Locate the cell with the specified text and output its [X, Y] center coordinate. 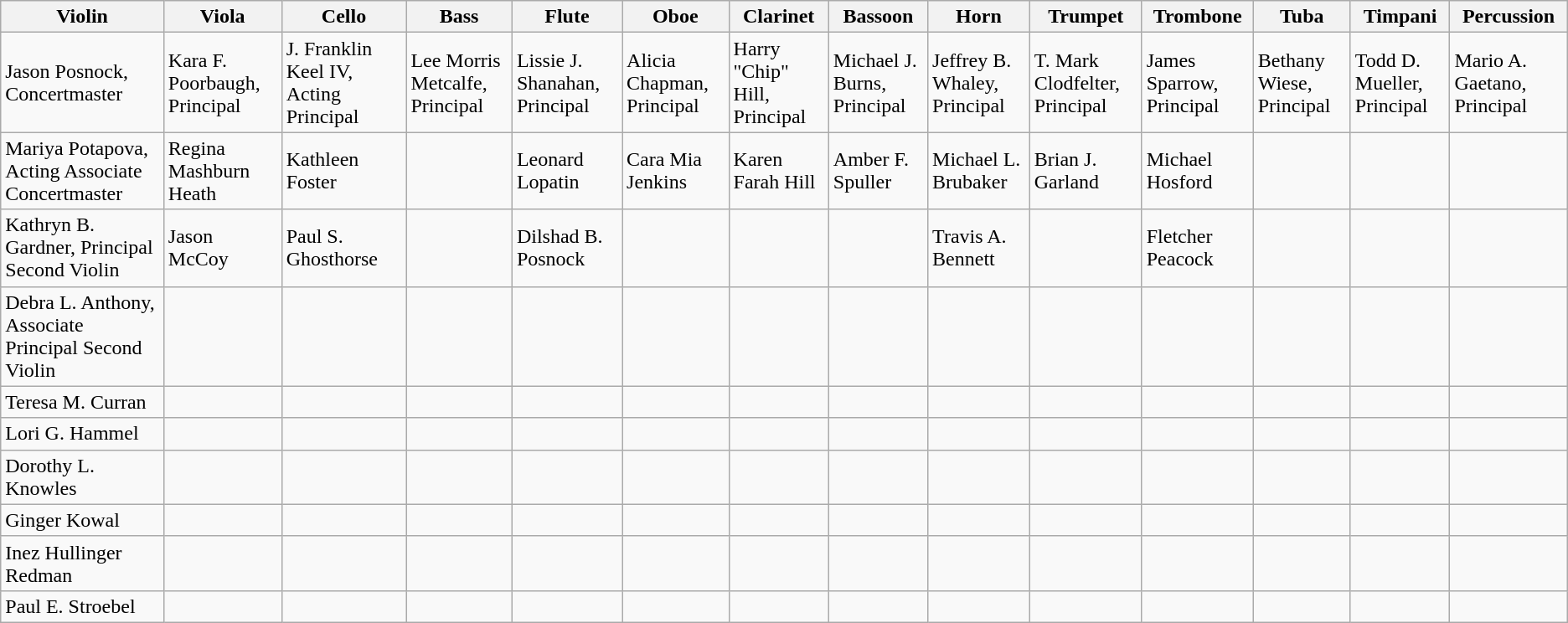
Lori G. Hammel [82, 434]
James Sparrow, Principal [1198, 82]
Todd D. Mueller, Principal [1400, 82]
Flute [566, 17]
Trumpet [1086, 17]
Timpani [1400, 17]
Michael L. Brubaker [979, 171]
Viola [223, 17]
Leonard Lopatin [566, 171]
T. Mark Clodfelter, Principal [1086, 82]
Amber F. Spuller [878, 171]
Mario A. Gaetano, Principal [1509, 82]
Kara F. Poorbaugh, Principal [223, 82]
Cara Mia Jenkins [676, 171]
Percussion [1509, 17]
Dilshad B. Posnock [566, 248]
J. Franklin Keel IV, Acting Principal [343, 82]
Kathryn B. Gardner, Principal Second Violin [82, 248]
Horn [979, 17]
Tuba [1302, 17]
Jason Posnock, Concertmaster [82, 82]
Clarinet [779, 17]
Regina Mashburn Heath [223, 171]
Travis A. Bennett [979, 248]
Inez Hullinger Redman [82, 563]
Oboe [676, 17]
Paul E. Stroebel [82, 606]
Bassoon [878, 17]
Harry "Chip" Hill, Principal [779, 82]
Ginger Kowal [82, 520]
Lee Morris Metcalfe, Principal [459, 82]
Teresa M. Curran [82, 402]
Alicia Chapman, Principal [676, 82]
Lissie J. Shanahan, Principal [566, 82]
Michael J. Burns, Principal [878, 82]
Violin [82, 17]
Karen Farah Hill [779, 171]
Mariya Potapova, Acting Associate Concertmaster [82, 171]
Brian J. Garland [1086, 171]
Kathleen Foster [343, 171]
Bass [459, 17]
Paul S. Ghosthorse [343, 248]
Debra L. Anthony, Associate Principal Second Violin [82, 337]
Trombone [1198, 17]
Jeffrey B. Whaley, Principal [979, 82]
Bethany Wiese, Principal [1302, 82]
Cello [343, 17]
Jason McCoy [223, 248]
Dorothy L. Knowles [82, 477]
Michael Hosford [1198, 171]
Fletcher Peacock [1198, 248]
